Return (x, y) of the center of cell containing provided text 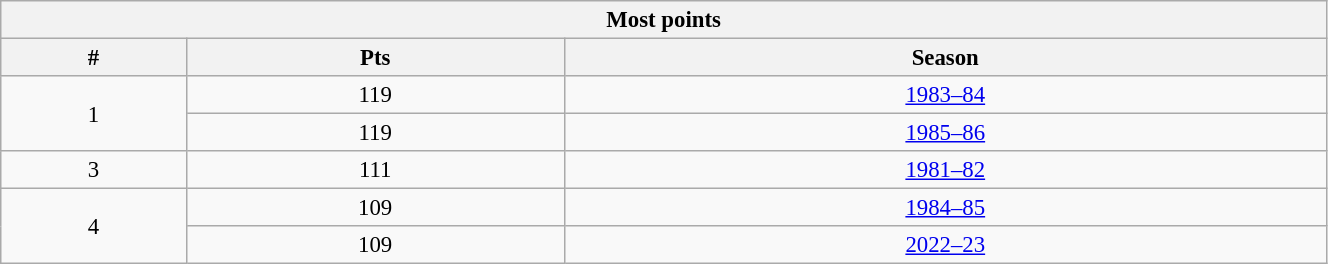
# (94, 58)
Most points (664, 20)
Season (945, 58)
2022–23 (945, 245)
Pts (375, 58)
111 (375, 170)
1 (94, 114)
1984–85 (945, 208)
1981–82 (945, 170)
3 (94, 170)
1985–86 (945, 133)
4 (94, 226)
1983–84 (945, 95)
